Extract the (x, y) coordinate from the center of the cell holding the provided text.  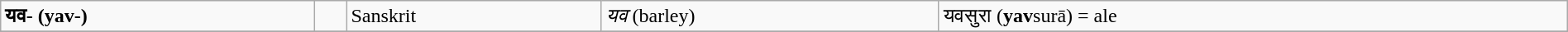
Sanskrit (475, 16)
यवसुरा (yavsurā) = ale (1253, 16)
यव- (yav-) (158, 16)
यव (barley) (770, 16)
